Pinpoint the cell where the given text exists, returning its [x, y] midpoint coordinate. 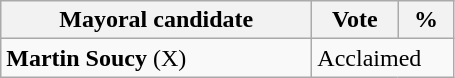
% [426, 20]
Mayoral candidate [156, 20]
Acclaimed [383, 58]
Vote [355, 20]
Martin Soucy (X) [156, 58]
